From the cell containing the given text, extract its center point as [x, y] coordinate. 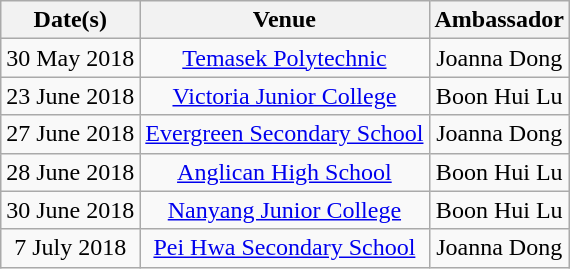
Pei Hwa Secondary School [284, 248]
23 June 2018 [70, 96]
Temasek Polytechnic [284, 58]
Evergreen Secondary School [284, 134]
Date(s) [70, 20]
Venue [284, 20]
Victoria Junior College [284, 96]
28 June 2018 [70, 172]
30 May 2018 [70, 58]
Nanyang Junior College [284, 210]
27 June 2018 [70, 134]
7 July 2018 [70, 248]
30 June 2018 [70, 210]
Ambassador [499, 20]
Anglican High School [284, 172]
